For the text-containing cell, return its midpoint in [x, y] coordinate format. 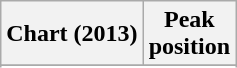
Chart (2013) [72, 34]
Peakposition [189, 34]
